For the text-containing cell, return its midpoint in (x, y) coordinate format. 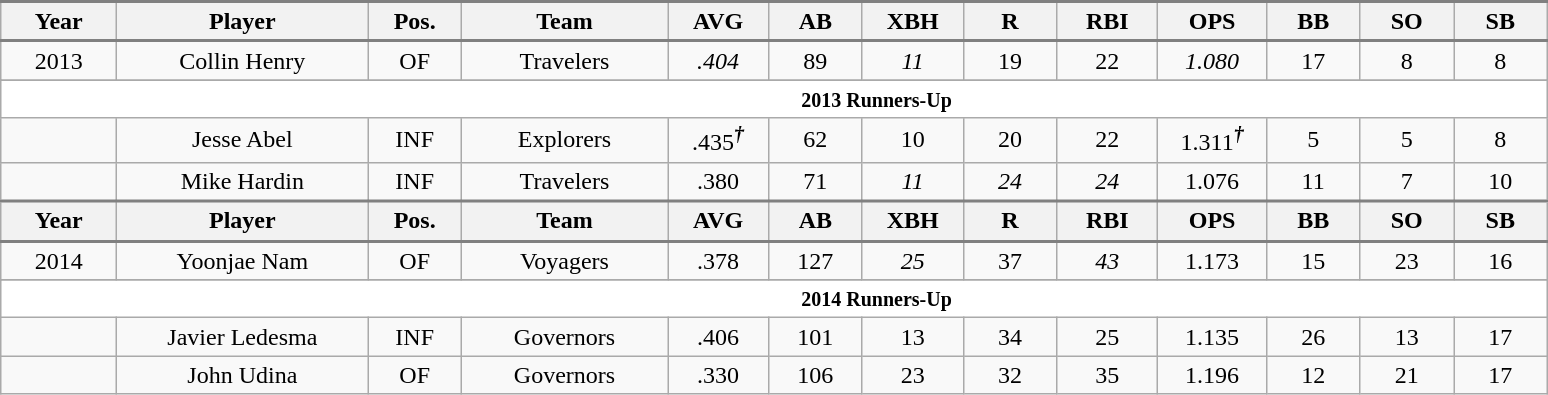
1.196 (1212, 375)
127 (816, 260)
34 (1010, 337)
1.135 (1212, 337)
2013 Runners-Up (774, 99)
2013 (59, 60)
Jesse Abel (242, 140)
1.173 (1212, 260)
.380 (718, 182)
71 (816, 182)
62 (816, 140)
1.080 (1212, 60)
2014 (59, 260)
35 (1108, 375)
12 (1313, 375)
Explorers (564, 140)
7 (1407, 182)
John Udina (242, 375)
15 (1313, 260)
19 (1010, 60)
20 (1010, 140)
101 (816, 337)
Yoonjae Nam (242, 260)
.378 (718, 260)
1.311† (1212, 140)
Mike Hardin (242, 182)
89 (816, 60)
21 (1407, 375)
Collin Henry (242, 60)
.330 (718, 375)
32 (1010, 375)
.406 (718, 337)
16 (1501, 260)
106 (816, 375)
43 (1108, 260)
Javier Ledesma (242, 337)
37 (1010, 260)
26 (1313, 337)
.435† (718, 140)
2014 Runners-Up (774, 299)
.404 (718, 60)
1.076 (1212, 182)
Voyagers (564, 260)
